Capture the cell that displays the provided text and extract its [x, y] central coordinate. 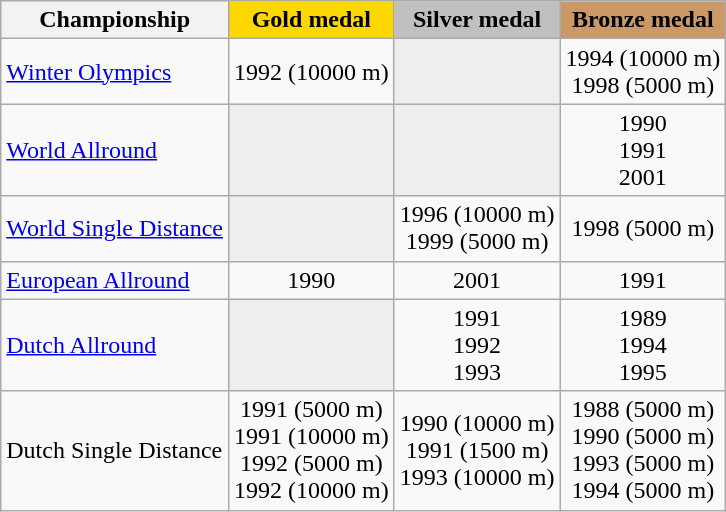
1988 (5000 m) 1990 (5000 m) 1993 (5000 m) 1994 (5000 m) [643, 450]
Championship [115, 20]
Silver medal [477, 20]
Gold medal [312, 20]
Bronze medal [643, 20]
Dutch Allround [115, 345]
1998 (5000 m) [643, 228]
World Single Distance [115, 228]
1990 1991 2001 [643, 150]
1991 [643, 280]
1990 (10000 m) 1991 (1500 m) 1993 (10000 m) [477, 450]
2001 [477, 280]
1994 (10000 m) 1998 (5000 m) [643, 72]
World Allround [115, 150]
1996 (10000 m) 1999 (5000 m) [477, 228]
1992 (10000 m) [312, 72]
1991 1992 1993 [477, 345]
Dutch Single Distance [115, 450]
1990 [312, 280]
1989 1994 1995 [643, 345]
1991 (5000 m) 1991 (10000 m) 1992 (5000 m) 1992 (10000 m) [312, 450]
Winter Olympics [115, 72]
European Allround [115, 280]
